From the cell containing the given text, extract its center point as [x, y] coordinate. 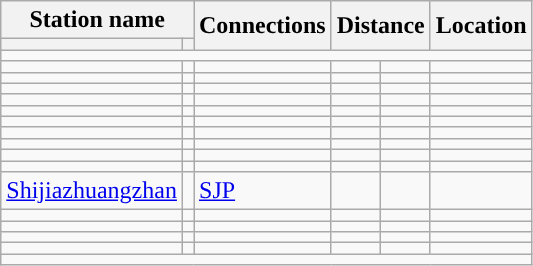
SJP [263, 191]
Connections [263, 26]
Distance [380, 26]
Station name [98, 20]
Shijiazhuangzhan [92, 191]
Location [481, 26]
